Locate the cell with the specified text and output its (x, y) center coordinate. 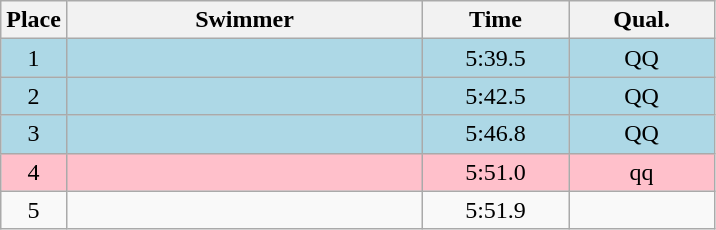
5:42.5 (496, 96)
qq (642, 172)
Time (496, 20)
4 (34, 172)
Swimmer (244, 20)
2 (34, 96)
5 (34, 210)
1 (34, 58)
Qual. (642, 20)
3 (34, 134)
5:51.9 (496, 210)
5:46.8 (496, 134)
Place (34, 20)
5:51.0 (496, 172)
5:39.5 (496, 58)
